Locate the cell with the specified text and output its [x, y] center coordinate. 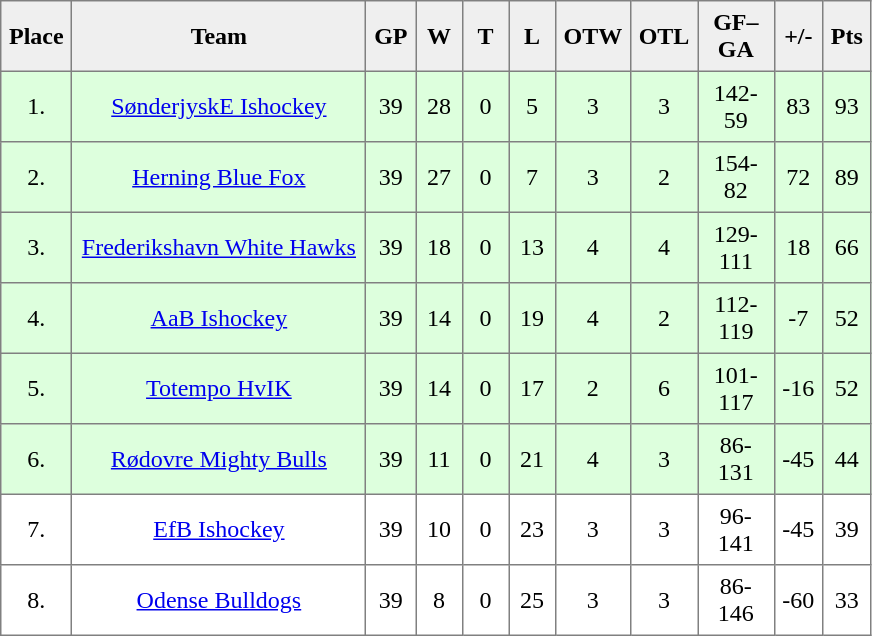
Totempo HvIK [219, 388]
Herning Blue Fox [219, 177]
W [439, 36]
GF–GA [736, 36]
1. [36, 106]
7 [532, 177]
25 [532, 600]
5 [532, 106]
142-59 [736, 106]
Place [36, 36]
-16 [798, 388]
96-141 [736, 529]
Team [219, 36]
T [485, 36]
8. [36, 600]
101-117 [736, 388]
8 [439, 600]
6. [36, 459]
93 [847, 106]
33 [847, 600]
EfB Ishockey [219, 529]
89 [847, 177]
OTL [664, 36]
28 [439, 106]
72 [798, 177]
10 [439, 529]
83 [798, 106]
66 [847, 247]
23 [532, 529]
5. [36, 388]
27 [439, 177]
-60 [798, 600]
154-82 [736, 177]
86-131 [736, 459]
6 [664, 388]
L [532, 36]
2. [36, 177]
Frederikshavn White Hawks [219, 247]
21 [532, 459]
4. [36, 318]
Odense Bulldogs [219, 600]
11 [439, 459]
19 [532, 318]
SønderjyskE Ishockey [219, 106]
GP [391, 36]
17 [532, 388]
86-146 [736, 600]
44 [847, 459]
-7 [798, 318]
OTW [592, 36]
7. [36, 529]
Pts [847, 36]
129-111 [736, 247]
13 [532, 247]
AaB Ishockey [219, 318]
Rødovre Mighty Bulls [219, 459]
3. [36, 247]
+/- [798, 36]
112-119 [736, 318]
